Return the (X, Y) coordinate for the center point of the cell that contains the specified text.  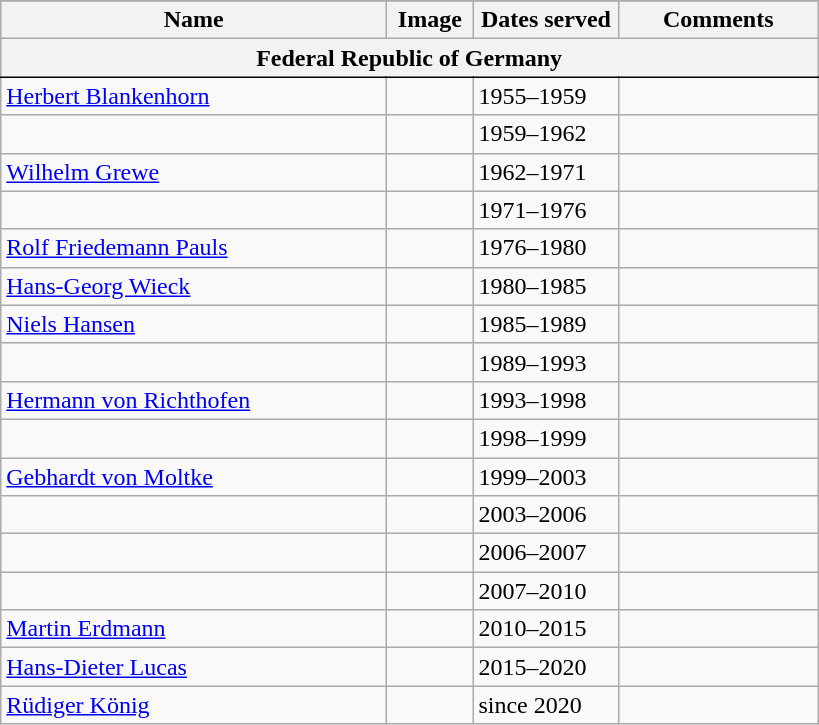
Niels Hansen (194, 324)
Hans-Dieter Lucas (194, 667)
Hermann von Richthofen (194, 400)
Herbert Blankenhorn (194, 96)
1971–1976 (546, 210)
Name (194, 20)
Martin Erdmann (194, 629)
2015–2020 (546, 667)
2007–2010 (546, 591)
since 2020 (546, 705)
Hans-Georg Wieck (194, 286)
Gebhardt von Moltke (194, 477)
1999–2003 (546, 477)
1962–1971 (546, 172)
1998–1999 (546, 438)
Dates served (546, 20)
Federal Republic of Germany (410, 58)
Rüdiger König (194, 705)
2006–2007 (546, 553)
2003–2006 (546, 515)
Rolf Friedemann Pauls (194, 248)
1959–1962 (546, 134)
1989–1993 (546, 362)
2010–2015 (546, 629)
1980–1985 (546, 286)
1955–1959 (546, 96)
1976–1980 (546, 248)
Comments (718, 20)
1993–1998 (546, 400)
Wilhelm Grewe (194, 172)
Image (430, 20)
1985–1989 (546, 324)
